Extract the (X, Y) coordinate from the center of the cell holding the provided text.  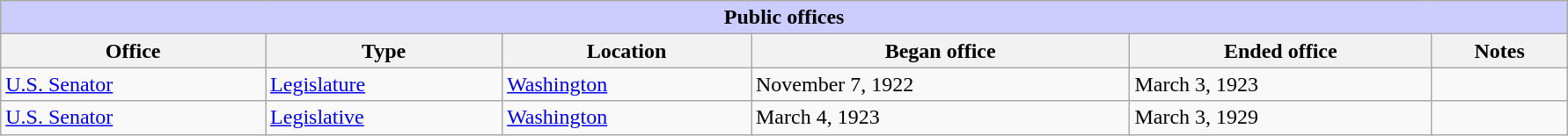
March 4, 1923 (941, 118)
March 3, 1923 (1281, 84)
Location (626, 51)
Type (384, 51)
Public offices (785, 18)
Office (134, 51)
March 3, 1929 (1281, 118)
Legislative (384, 118)
Legislature (384, 84)
Ended office (1281, 51)
November 7, 1922 (941, 84)
Notes (1499, 51)
Began office (941, 51)
